Identify which cell holds the provided text, then report its [X, Y] central coordinate. 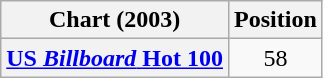
US Billboard Hot 100 [115, 58]
Chart (2003) [115, 20]
Position [276, 20]
58 [276, 58]
